Extract the [X, Y] coordinate from the center of the cell holding the provided text.  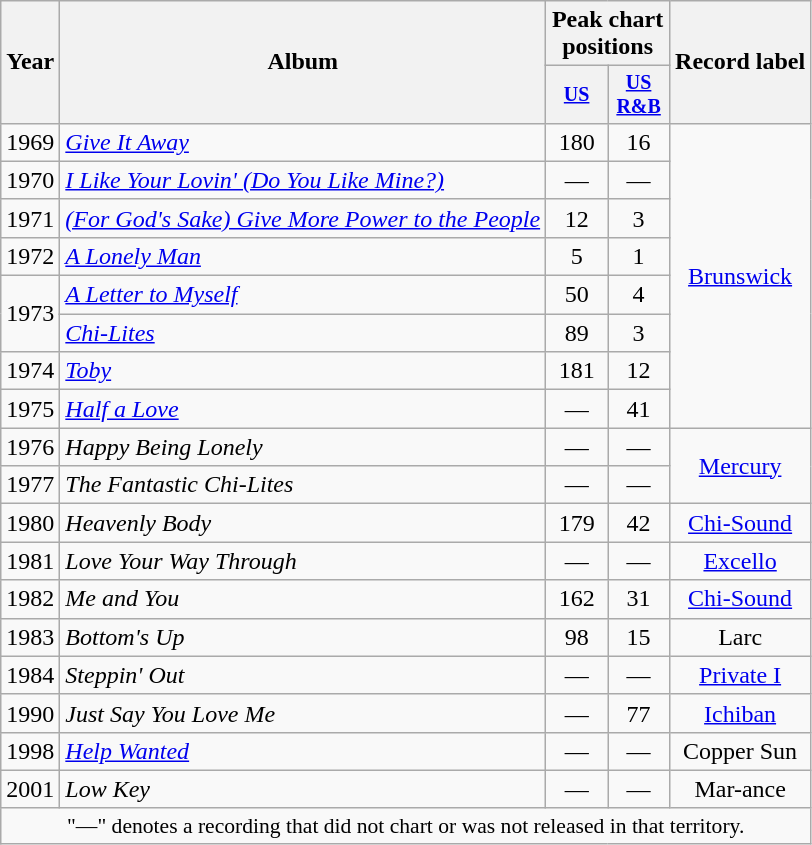
"—" denotes a recording that did not chart or was not released in that territory. [406, 826]
Album [303, 62]
Mercury [740, 466]
(For God's Sake) Give More Power to the People [303, 218]
4 [639, 295]
Happy Being Lonely [303, 447]
Bottom's Up [303, 637]
89 [577, 333]
31 [639, 599]
Ichiban [740, 713]
Love Your Way Through [303, 561]
Toby [303, 371]
Heavenly Body [303, 523]
Low Key [303, 789]
Brunswick [740, 275]
The Fantastic Chi-Lites [303, 485]
2001 [30, 789]
98 [577, 637]
Just Say You Love Me [303, 713]
180 [577, 142]
1971 [30, 218]
Help Wanted [303, 751]
Excello [740, 561]
41 [639, 409]
77 [639, 713]
I Like Your Lovin' (Do You Like Mine?) [303, 180]
1973 [30, 314]
1990 [30, 713]
181 [577, 371]
1972 [30, 256]
Copper Sun [740, 751]
1975 [30, 409]
Me and You [303, 599]
15 [639, 637]
5 [577, 256]
US [577, 94]
Year [30, 62]
Peak chart positions [608, 34]
16 [639, 142]
Steppin' Out [303, 675]
1984 [30, 675]
1998 [30, 751]
Larc [740, 637]
US R&B [639, 94]
Chi-Lites [303, 333]
1980 [30, 523]
1 [639, 256]
50 [577, 295]
1969 [30, 142]
1981 [30, 561]
Mar-ance [740, 789]
Record label [740, 62]
162 [577, 599]
42 [639, 523]
A Letter to Myself [303, 295]
1977 [30, 485]
1976 [30, 447]
1982 [30, 599]
179 [577, 523]
Half a Love [303, 409]
1983 [30, 637]
Give It Away [303, 142]
1974 [30, 371]
Private I [740, 675]
1970 [30, 180]
A Lonely Man [303, 256]
